Search for the cell housing the specified text and yield its (X, Y) center coordinate. 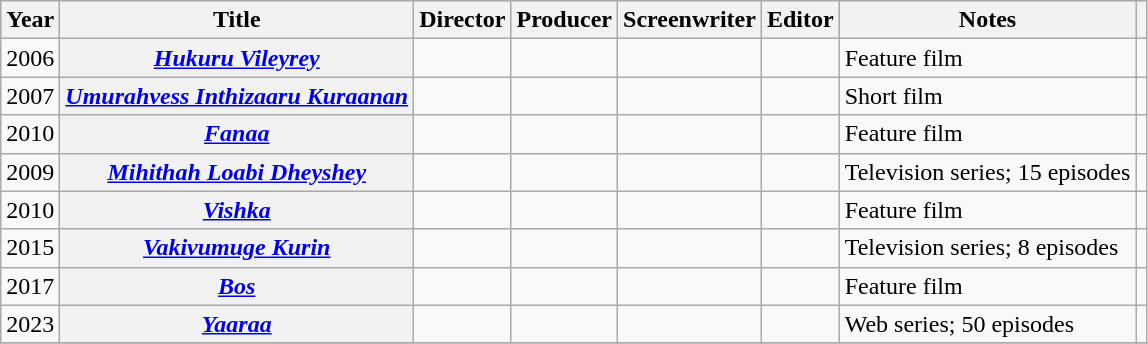
2023 (30, 324)
Title (237, 20)
2006 (30, 58)
2007 (30, 96)
Year (30, 20)
Director (462, 20)
Umurahvess Inthizaaru Kuraanan (237, 96)
Television series; 15 episodes (988, 172)
Notes (988, 20)
Vishka (237, 210)
Yaaraa (237, 324)
Screenwriter (690, 20)
Mihithah Loabi Dheyshey (237, 172)
Television series; 8 episodes (988, 248)
Short film (988, 96)
Web series; 50 episodes (988, 324)
Producer (564, 20)
Vakivumuge Kurin (237, 248)
2009 (30, 172)
2015 (30, 248)
Fanaa (237, 134)
Editor (800, 20)
Bos (237, 286)
Hukuru Vileyrey (237, 58)
2017 (30, 286)
